Capture the cell that displays the provided text and extract its (X, Y) central coordinate. 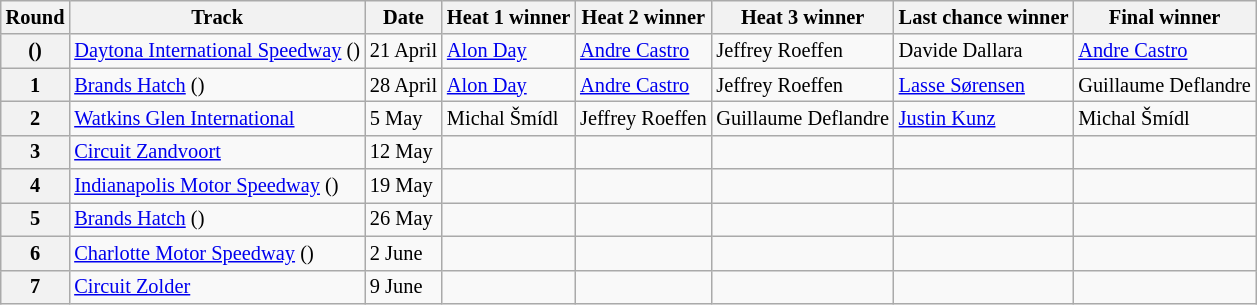
Watkins Glen International (217, 118)
2 (36, 118)
Heat 1 winner (508, 17)
Lasse Sørensen (984, 85)
7 (36, 287)
19 May (404, 186)
3 (36, 152)
Circuit Zolder (217, 287)
28 April (404, 85)
Circuit Zandvoort (217, 152)
Round (36, 17)
Justin Kunz (984, 118)
Davide Dallara (984, 51)
Last chance winner (984, 17)
Heat 2 winner (643, 17)
Final winner (1164, 17)
Daytona International Speedway () (217, 51)
5 (36, 219)
1 (36, 85)
() (36, 51)
5 May (404, 118)
4 (36, 186)
Track (217, 17)
21 April (404, 51)
Date (404, 17)
Indianapolis Motor Speedway () (217, 186)
6 (36, 253)
2 June (404, 253)
12 May (404, 152)
26 May (404, 219)
Charlotte Motor Speedway () (217, 253)
9 June (404, 287)
Heat 3 winner (802, 17)
